Locate the cell with the specified text and output its [X, Y] center coordinate. 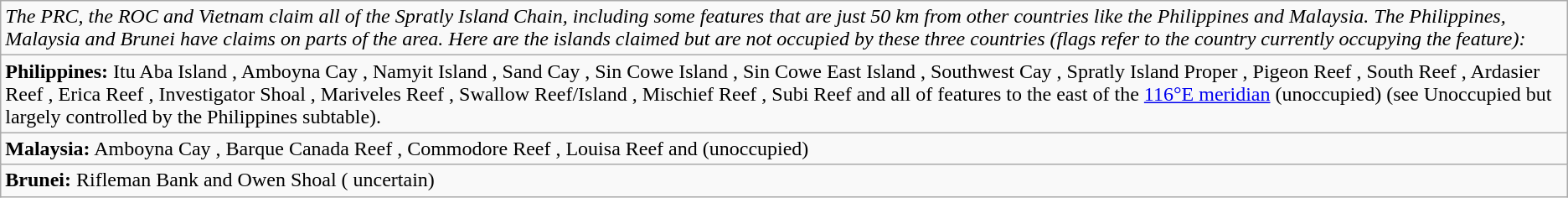
Malaysia: Amboyna Cay , Barque Canada Reef , Commodore Reef , Louisa Reef and (unoccupied) [784, 148]
Brunei: Rifleman Bank and Owen Shoal ( uncertain) [784, 180]
